Determine the (x, y) coordinate at the center of the cell enclosing the given text.  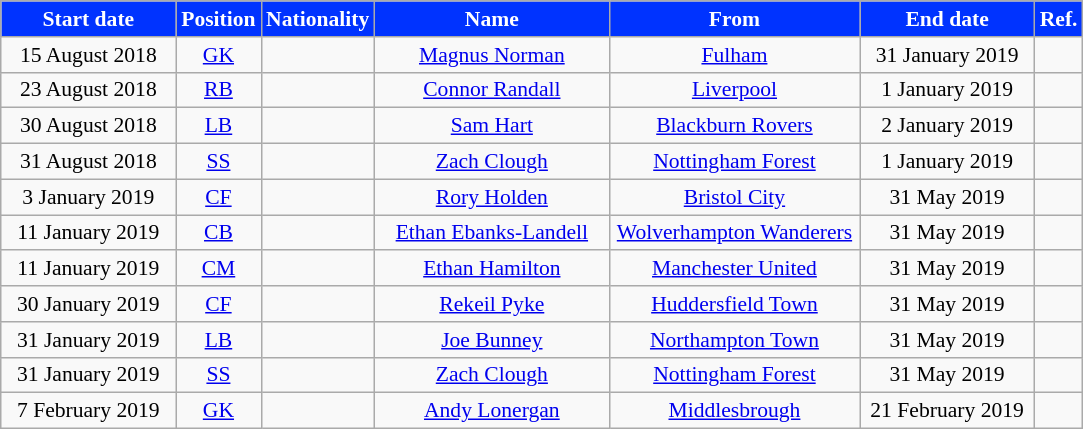
23 August 2018 (88, 90)
Nationality (318, 19)
Middlesbrough (734, 411)
2 January 2019 (948, 126)
Andy Lonergan (492, 411)
Ref. (1059, 19)
Sam Hart (492, 126)
Connor Randall (492, 90)
Magnus Norman (492, 55)
Bristol City (734, 197)
CB (218, 233)
Fulham (734, 55)
CM (218, 269)
30 August 2018 (88, 126)
End date (948, 19)
3 January 2019 (88, 197)
Northampton Town (734, 340)
Blackburn Rovers (734, 126)
RB (218, 90)
Position (218, 19)
Huddersfield Town (734, 304)
Joe Bunney (492, 340)
30 January 2019 (88, 304)
Rory Holden (492, 197)
From (734, 19)
15 August 2018 (88, 55)
Ethan Ebanks-Landell (492, 233)
Manchester United (734, 269)
Name (492, 19)
Ethan Hamilton (492, 269)
Start date (88, 19)
31 August 2018 (88, 162)
21 February 2019 (948, 411)
Liverpool (734, 90)
7 February 2019 (88, 411)
Wolverhampton Wanderers (734, 233)
Rekeil Pyke (492, 304)
